Return (x, y) of the center of cell containing provided text 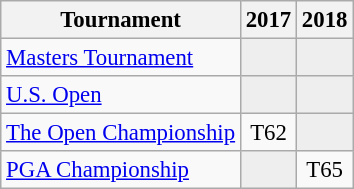
2018 (325, 20)
T62 (268, 133)
Tournament (121, 20)
2017 (268, 20)
U.S. Open (121, 95)
T65 (325, 170)
Masters Tournament (121, 58)
The Open Championship (121, 133)
PGA Championship (121, 170)
